Identify which cell holds the provided text, then report its [X, Y] central coordinate. 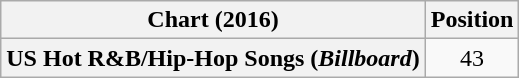
US Hot R&B/Hip-Hop Songs (Billboard) [213, 58]
43 [472, 58]
Position [472, 20]
Chart (2016) [213, 20]
